Identify which cell holds the provided text, then report its (X, Y) central coordinate. 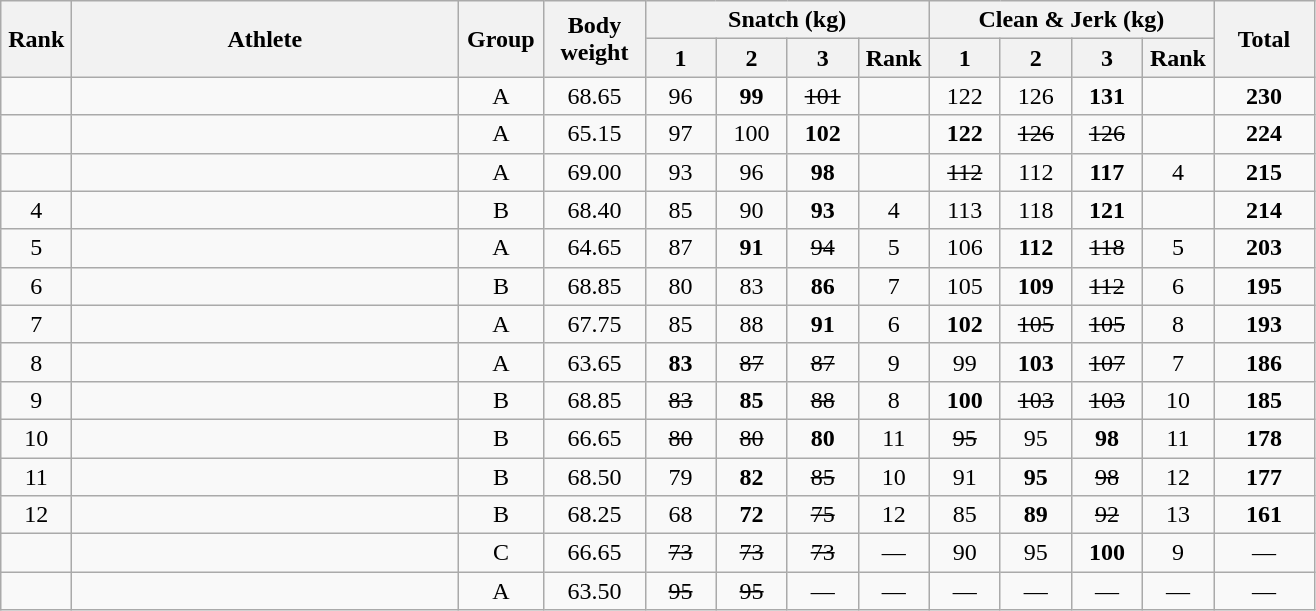
117 (1106, 172)
131 (1106, 96)
186 (1264, 362)
63.50 (594, 591)
69.00 (594, 172)
161 (1264, 515)
67.75 (594, 324)
68.65 (594, 96)
79 (680, 477)
214 (1264, 210)
224 (1264, 134)
94 (822, 248)
92 (1106, 515)
107 (1106, 362)
Athlete (265, 39)
13 (1178, 515)
215 (1264, 172)
Body weight (594, 39)
82 (752, 477)
65.15 (594, 134)
Group (501, 39)
106 (964, 248)
178 (1264, 438)
68.40 (594, 210)
75 (822, 515)
68.25 (594, 515)
121 (1106, 210)
97 (680, 134)
Total (1264, 39)
195 (1264, 286)
101 (822, 96)
72 (752, 515)
193 (1264, 324)
230 (1264, 96)
68.50 (594, 477)
203 (1264, 248)
Clean & Jerk (kg) (1071, 20)
68 (680, 515)
C (501, 553)
177 (1264, 477)
Snatch (kg) (787, 20)
89 (1036, 515)
86 (822, 286)
185 (1264, 400)
64.65 (594, 248)
63.65 (594, 362)
109 (1036, 286)
113 (964, 210)
